Detect which cell encompasses the target text, then output its [X, Y] center coordinate. 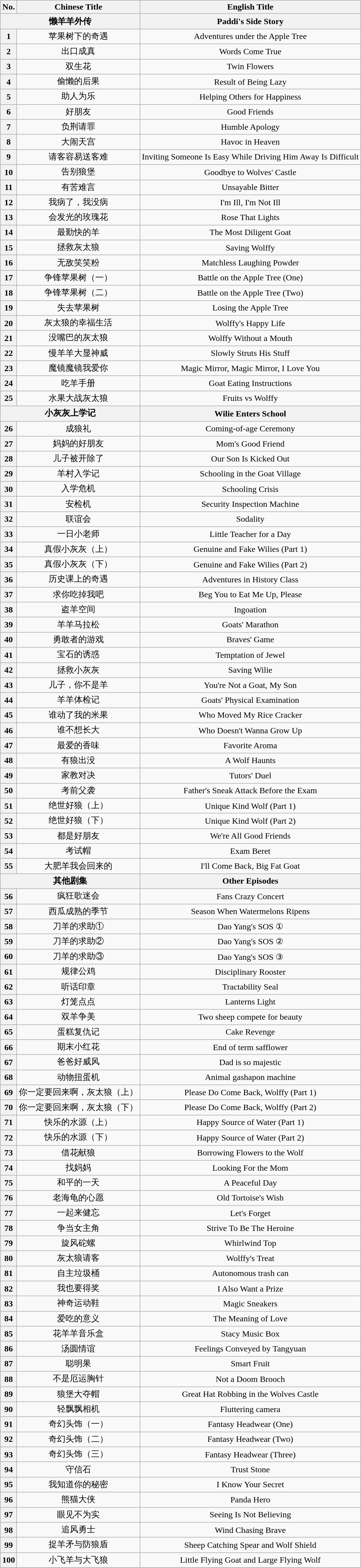
西瓜成熟的季节 [79, 912]
75 [9, 1183]
求你吃掉我吧 [79, 595]
22 [9, 353]
Adventures in History Class [250, 580]
18 [9, 293]
一起来健忘 [79, 1213]
46 [9, 730]
灰太狼的幸福生活 [79, 323]
1 [9, 36]
刀羊的求助① [79, 926]
Lanterns Light [250, 1002]
Battle on the Apple Tree (One) [250, 278]
Seeing Is Not Believing [250, 1515]
宝石的诱惑 [79, 655]
Braves' Game [250, 640]
34 [9, 549]
Our Son Is Kicked Out [250, 459]
你一定要回来啊，灰太狼（下） [79, 1107]
奇幻头饰（一） [79, 1424]
听话印章 [79, 987]
我病了，我没病 [79, 203]
64 [9, 1017]
有狼出没 [79, 761]
Magic Mirror, Magic Mirror, I Love You [250, 369]
I Also Want a Prize [250, 1289]
61 [9, 972]
灯笼点点 [79, 1002]
83 [9, 1304]
97 [9, 1515]
吃羊手册 [79, 383]
Great Hat Robbing in the Wolves Castle [250, 1394]
The Most Diligent Goat [250, 233]
捉羊矛与防狼盾 [79, 1545]
Unique Kind Wolf (Part 2) [250, 821]
47 [9, 746]
26 [9, 429]
告别狼堡 [79, 172]
3 [9, 67]
绝世好狼（上） [79, 806]
儿子，你不是羊 [79, 685]
我也要得奖 [79, 1289]
动物扭蛋机 [79, 1077]
会发光的玫瑰花 [79, 218]
8 [9, 142]
51 [9, 806]
Happy Source of Water (Part 1) [250, 1123]
规律公鸡 [79, 972]
神奇运动鞋 [79, 1304]
Fantasy Headwear (Two) [250, 1440]
Not a Doom Brooch [250, 1379]
奇幻头饰（三） [79, 1455]
English Title [250, 7]
Adventures under the Apple Tree [250, 36]
28 [9, 459]
4 [9, 82]
39 [9, 625]
Old Tortoise's Wish [250, 1198]
86 [9, 1349]
I Know Your Secret [250, 1484]
Autonomous trash can [250, 1274]
助人为乐 [79, 97]
55 [9, 866]
真假小灰灰（下） [79, 564]
20 [9, 323]
Goats' Marathon [250, 625]
Dao Yang's SOS ③ [250, 957]
6 [9, 112]
爱吃的意义 [79, 1318]
追风勇士 [79, 1530]
和平的一天 [79, 1183]
Please Do Come Back, Wolffy (Part 1) [250, 1092]
Goodbye to Wolves' Castle [250, 172]
98 [9, 1530]
Coming-of-age Ceremony [250, 429]
妈妈的好朋友 [79, 444]
74 [9, 1168]
69 [9, 1092]
32 [9, 519]
Cake Revenge [250, 1032]
Who Doesn't Wanna Grow Up [250, 730]
灰太狼请客 [79, 1258]
Panda Hero [250, 1500]
57 [9, 912]
No. [9, 7]
65 [9, 1032]
Happy Source of Water (Part 2) [250, 1138]
35 [9, 564]
11 [9, 187]
眼见不为实 [79, 1515]
真假小灰灰（上） [79, 549]
安检机 [79, 504]
Slowly Struts His Stuff [250, 353]
Fantasy Headwear (Three) [250, 1455]
45 [9, 715]
Twin Flowers [250, 67]
Favorite Aroma [250, 746]
Magic Sneakers [250, 1304]
我知道你的秘密 [79, 1484]
88 [9, 1379]
拯救灰太狼 [79, 247]
Havoc in Heaven [250, 142]
81 [9, 1274]
93 [9, 1455]
无敌笑笑粉 [79, 263]
Whirlwind Top [250, 1243]
15 [9, 247]
10 [9, 172]
33 [9, 534]
慢羊羊大显神威 [79, 353]
100 [9, 1560]
羊羊马拉松 [79, 625]
66 [9, 1047]
失去苹果树 [79, 308]
I'll Come Back, Big Fat Goat [250, 866]
Helping Others for Happiness [250, 97]
奇幻头饰（二） [79, 1440]
小飞羊与大飞狼 [79, 1560]
Good Friends [250, 112]
70 [9, 1107]
Paddi's Side Story [250, 21]
54 [9, 851]
大闹天宫 [79, 142]
38 [9, 610]
31 [9, 504]
大肥羊我会回来的 [79, 866]
Exam Beret [250, 851]
Feelings Conveyed by Tangyuan [250, 1349]
73 [9, 1153]
Words Come True [250, 52]
29 [9, 474]
7 [9, 127]
Looking For the Mom [250, 1168]
谁不想长大 [79, 730]
借花献狼 [79, 1153]
80 [9, 1258]
Two sheep compete for beauty [250, 1017]
62 [9, 987]
Fluttering camera [250, 1409]
旋风砣螺 [79, 1243]
最勤快的羊 [79, 233]
蛋糕复仇记 [79, 1032]
68 [9, 1077]
We're All Good Friends [250, 836]
儿子被开除了 [79, 459]
Dad is so majestic [250, 1063]
50 [9, 791]
Strive To Be The Heroine [250, 1228]
42 [9, 670]
苹果树下的奇遇 [79, 36]
36 [9, 580]
Let's Forget [250, 1213]
谁动了我的米果 [79, 715]
5 [9, 97]
53 [9, 836]
99 [9, 1545]
水果大战灰太狼 [79, 398]
The Meaning of Love [250, 1318]
Saving Wolffy [250, 247]
Who Moved My Rice Cracker [250, 715]
60 [9, 957]
快乐的水源（上） [79, 1123]
Wolffy's Happy Life [250, 323]
争锋苹果树（二） [79, 293]
刀羊的求助② [79, 941]
52 [9, 821]
Tutors' Duel [250, 775]
成狼礼 [79, 429]
快乐的水源（下） [79, 1138]
都是好朋友 [79, 836]
23 [9, 369]
Humble Apology [250, 127]
双羊争美 [79, 1017]
Wolffy Without a Mouth [250, 338]
Mom's Good Friend [250, 444]
找妈妈 [79, 1168]
Fantasy Headwear (One) [250, 1424]
43 [9, 685]
I'm Ill, I'm Not Ill [250, 203]
最爱的香味 [79, 746]
其他剧集 [70, 881]
双生花 [79, 67]
Losing the Apple Tree [250, 308]
92 [9, 1440]
联谊会 [79, 519]
Father's Sneak Attack Before the Exam [250, 791]
87 [9, 1364]
Dao Yang's SOS ② [250, 941]
Ingoation [250, 610]
Genuine and Fake Wilies (Part 2) [250, 564]
12 [9, 203]
家教对决 [79, 775]
Rose That Lights [250, 218]
老海龟的心愿 [79, 1198]
91 [9, 1424]
Goat Eating Instructions [250, 383]
84 [9, 1318]
94 [9, 1469]
汤圆情谊 [79, 1349]
刀羊的求助③ [79, 957]
13 [9, 218]
自主垃圾桶 [79, 1274]
49 [9, 775]
花羊羊音乐盒 [79, 1334]
Animal gashapon machine [250, 1077]
Wilie Enters School [250, 413]
Dao Yang's SOS ① [250, 926]
懒羊羊外传 [70, 21]
请客容易送客难 [79, 157]
Wind Chasing Brave [250, 1530]
77 [9, 1213]
负荆请罪 [79, 127]
Little Flying Goat and Large Flying Wolf [250, 1560]
Please Do Come Back, Wolffy (Part 2) [250, 1107]
期末小红花 [79, 1047]
好朋友 [79, 112]
21 [9, 338]
24 [9, 383]
聪明果 [79, 1364]
41 [9, 655]
不是厄运胸针 [79, 1379]
82 [9, 1289]
67 [9, 1063]
Genuine and Fake Wilies (Part 1) [250, 549]
你一定要回来啊，灰太狼（上） [79, 1092]
爸爸好威风 [79, 1063]
95 [9, 1484]
Result of Being Lazy [250, 82]
Sodality [250, 519]
Beg You to Eat Me Up, Please [250, 595]
Tractability Seal [250, 987]
Schooling in the Goat Village [250, 474]
19 [9, 308]
25 [9, 398]
Trust Stone [250, 1469]
魔镜魔镜我爱你 [79, 369]
Borrowing Flowers to the Wolf [250, 1153]
狼堡大夺帽 [79, 1394]
有苦难言 [79, 187]
2 [9, 52]
71 [9, 1123]
Goats' Physical Examination [250, 700]
Smart Fruit [250, 1364]
Other Episodes [250, 881]
没嘴巴的灰太狼 [79, 338]
You're Not a Goat, My Son [250, 685]
一日小老师 [79, 534]
Season When Watermelons Ripens [250, 912]
58 [9, 926]
Inviting Someone Is Easy While Driving Him Away Is Difficult [250, 157]
40 [9, 640]
Chinese Title [79, 7]
96 [9, 1500]
熊猫大侠 [79, 1500]
羊村入学记 [79, 474]
44 [9, 700]
End of term safflower [250, 1047]
拯救小灰灰 [79, 670]
守信石 [79, 1469]
59 [9, 941]
Fans Crazy Concert [250, 896]
Disciplinary Rooster [250, 972]
疯狂歌迷会 [79, 896]
Saving Wilie [250, 670]
偷懒的后果 [79, 82]
17 [9, 278]
Sheep Catching Spear and Wolf Shield [250, 1545]
绝世好狼（下） [79, 821]
30 [9, 489]
79 [9, 1243]
争锋苹果树（一） [79, 278]
A Wolf Haunts [250, 761]
Fruits vs Wolffy [250, 398]
9 [9, 157]
入学危机 [79, 489]
Temptation of Jewel [250, 655]
48 [9, 761]
37 [9, 595]
78 [9, 1228]
Stacy Music Box [250, 1334]
Security Inspection Machine [250, 504]
Wolffy's Treat [250, 1258]
72 [9, 1138]
小灰灰上学记 [70, 413]
Schooling Crisis [250, 489]
27 [9, 444]
63 [9, 1002]
76 [9, 1198]
A Peaceful Day [250, 1183]
56 [9, 896]
轻飘飘相机 [79, 1409]
Unsayable Bitter [250, 187]
Battle on the Apple Tree (Two) [250, 293]
16 [9, 263]
Unique Kind Wolf (Part 1) [250, 806]
Little Teacher for a Day [250, 534]
出口成真 [79, 52]
Matchless Laughing Powder [250, 263]
14 [9, 233]
历史课上的奇遇 [79, 580]
羊羊体检记 [79, 700]
盗羊空间 [79, 610]
85 [9, 1334]
勇敢者的游戏 [79, 640]
争当女主角 [79, 1228]
考试帽 [79, 851]
90 [9, 1409]
考前父袭 [79, 791]
89 [9, 1394]
